Find where the given text appears and provide that cell's center as (X, Y) coordinate. 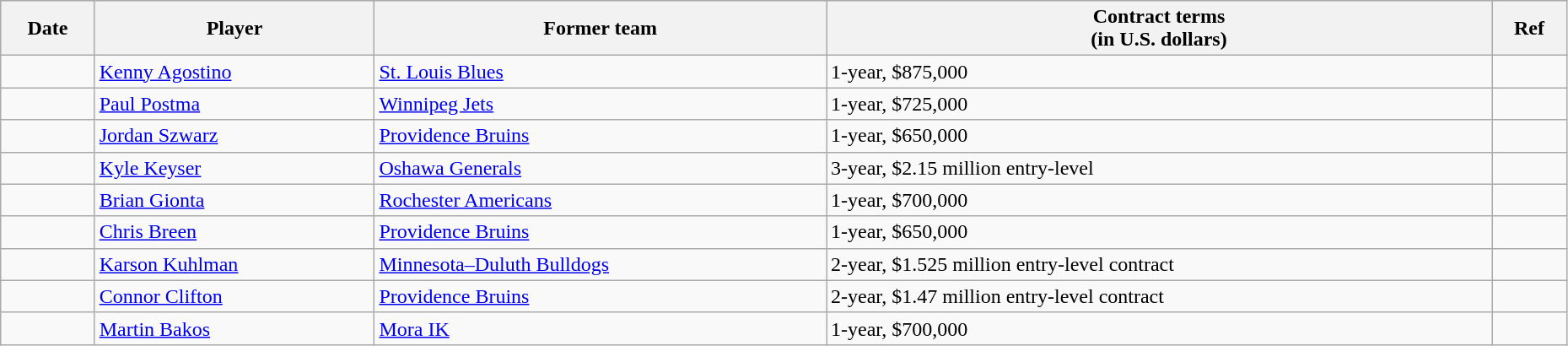
Brian Gionta (234, 200)
Jordan Szwarz (234, 136)
Minnesota–Duluth Bulldogs (601, 264)
Oshawa Generals (601, 168)
Date (47, 29)
Connor Clifton (234, 296)
Karson Kuhlman (234, 264)
Mora IK (601, 328)
2-year, $1.47 million entry-level contract (1159, 296)
1-year, $725,000 (1159, 104)
Contract terms(in U.S. dollars) (1159, 29)
Martin Bakos (234, 328)
Paul Postma (234, 104)
Kenny Agostino (234, 72)
Kyle Keyser (234, 168)
1-year, $875,000 (1159, 72)
Rochester Americans (601, 200)
Former team (601, 29)
2-year, $1.525 million entry-level contract (1159, 264)
Player (234, 29)
3-year, $2.15 million entry-level (1159, 168)
Ref (1528, 29)
Chris Breen (234, 232)
St. Louis Blues (601, 72)
Winnipeg Jets (601, 104)
